Return (x, y) of the center of cell containing provided text 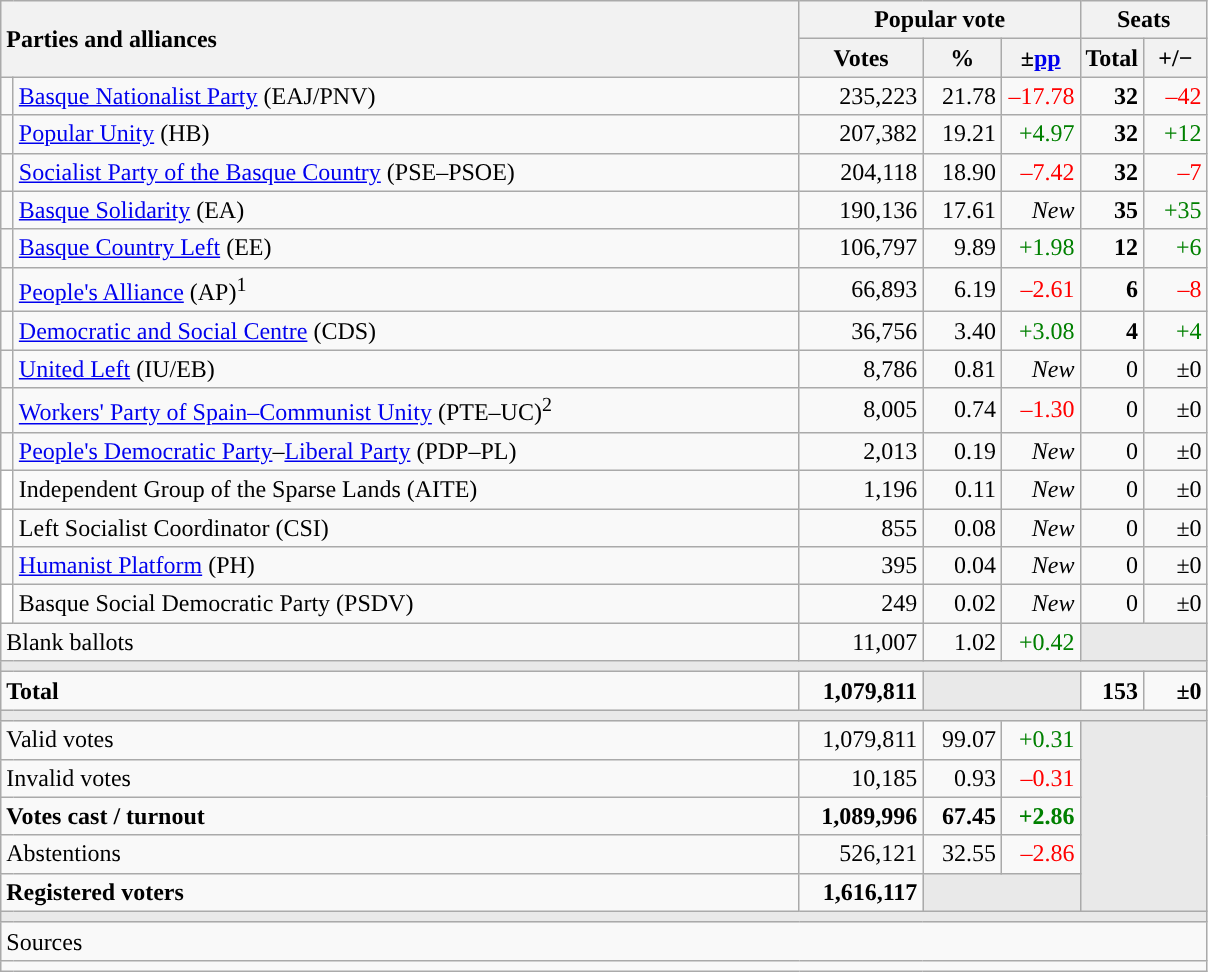
+4.97 (1040, 134)
+/− (1176, 58)
19.21 (962, 134)
+1.98 (1040, 248)
0.11 (962, 489)
21.78 (962, 96)
10,185 (861, 778)
235,223 (861, 96)
3.40 (962, 331)
Parties and alliances (400, 39)
106,797 (861, 248)
Left Socialist Coordinator (CSI) (406, 528)
United Left (IU/EB) (406, 369)
Blank ballots (400, 642)
Invalid votes (400, 778)
–7 (1176, 172)
207,382 (861, 134)
0.74 (962, 410)
32.55 (962, 854)
Sources (604, 941)
+3.08 (1040, 331)
Basque Solidarity (EA) (406, 210)
11,007 (861, 642)
99.07 (962, 740)
Votes cast / turnout (400, 816)
1,616,117 (861, 892)
Valid votes (400, 740)
Basque Nationalist Party (EAJ/PNV) (406, 96)
Votes (861, 58)
Independent Group of the Sparse Lands (AITE) (406, 489)
Basque Social Democratic Party (PSDV) (406, 604)
People's Alliance (AP)1 (406, 290)
9.89 (962, 248)
–1.30 (1040, 410)
+6 (1176, 248)
Abstentions (400, 854)
35 (1112, 210)
–8 (1176, 290)
Seats (1144, 20)
249 (861, 604)
+0.42 (1040, 642)
526,121 (861, 854)
17.61 (962, 210)
190,136 (861, 210)
±pp (1040, 58)
Popular Unity (HB) (406, 134)
1,089,996 (861, 816)
–42 (1176, 96)
Basque Country Left (EE) (406, 248)
36,756 (861, 331)
Popular vote (940, 20)
+12 (1176, 134)
0.02 (962, 604)
2,013 (861, 451)
855 (861, 528)
Socialist Party of the Basque Country (PSE–PSOE) (406, 172)
People's Democratic Party–Liberal Party (PDP–PL) (406, 451)
1.02 (962, 642)
Workers' Party of Spain–Communist Unity (PTE–UC)2 (406, 410)
–17.78 (1040, 96)
+2.86 (1040, 816)
+35 (1176, 210)
–2.86 (1040, 854)
66,893 (861, 290)
12 (1112, 248)
+4 (1176, 331)
67.45 (962, 816)
6.19 (962, 290)
% (962, 58)
8,005 (861, 410)
Humanist Platform (PH) (406, 566)
204,118 (861, 172)
6 (1112, 290)
0.19 (962, 451)
+0.31 (1040, 740)
8,786 (861, 369)
4 (1112, 331)
Registered voters (400, 892)
153 (1112, 691)
395 (861, 566)
–0.31 (1040, 778)
0.04 (962, 566)
Democratic and Social Centre (CDS) (406, 331)
18.90 (962, 172)
–7.42 (1040, 172)
0.93 (962, 778)
0.08 (962, 528)
0.81 (962, 369)
1,196 (861, 489)
–2.61 (1040, 290)
